For the text-containing cell, return its midpoint in (x, y) coordinate format. 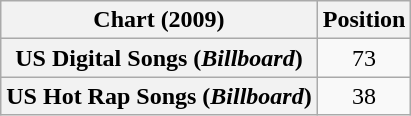
US Hot Rap Songs (Billboard) (159, 96)
Position (364, 20)
73 (364, 58)
38 (364, 96)
US Digital Songs (Billboard) (159, 58)
Chart (2009) (159, 20)
